Return (X, Y) of the center of cell containing provided text 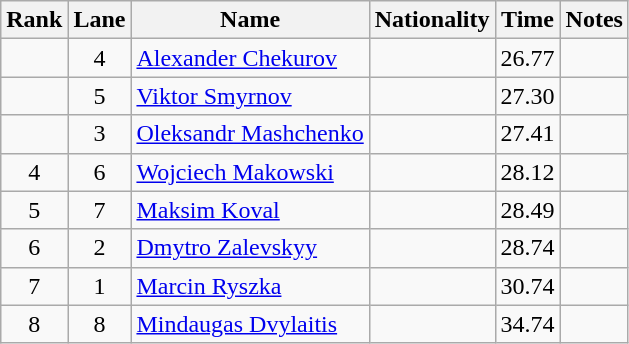
3 (100, 134)
27.41 (528, 134)
Marcin Ryszka (250, 286)
Alexander Chekurov (250, 58)
Viktor Smyrnov (250, 96)
Nationality (432, 20)
34.74 (528, 324)
Notes (594, 20)
Maksim Koval (250, 210)
28.49 (528, 210)
Rank (34, 20)
Wojciech Makowski (250, 172)
Name (250, 20)
1 (100, 286)
28.74 (528, 248)
26.77 (528, 58)
Lane (100, 20)
28.12 (528, 172)
2 (100, 248)
Oleksandr Mashchenko (250, 134)
27.30 (528, 96)
Dmytro Zalevskyy (250, 248)
Time (528, 20)
30.74 (528, 286)
Mindaugas Dvylaitis (250, 324)
